Provide the [x, y] coordinate of the cell's center where the given text is located.  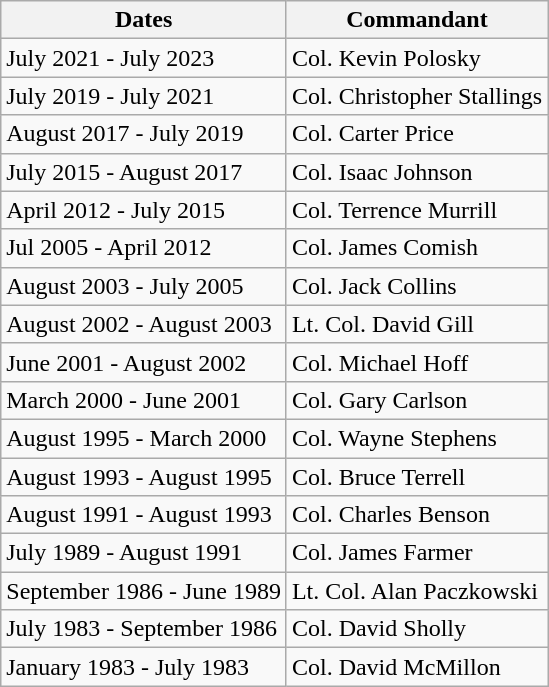
April 2012 - July 2015 [144, 210]
Commandant [416, 20]
Col. Bruce Terrell [416, 477]
July 2019 - July 2021 [144, 96]
Col. Gary Carlson [416, 400]
August 2002 - August 2003 [144, 324]
Jul 2005 - April 2012 [144, 248]
August 2017 - July 2019 [144, 134]
Col. Christopher Stallings [416, 96]
September 1986 - June 1989 [144, 591]
Col. Charles Benson [416, 515]
Col. Jack Collins [416, 286]
August 1995 - March 2000 [144, 438]
Col. David Sholly [416, 629]
July 1983 - September 1986 [144, 629]
Col. Carter Price [416, 134]
March 2000 - June 2001 [144, 400]
July 1989 - August 1991 [144, 553]
Lt. Col. David Gill [416, 324]
Col. James Farmer [416, 553]
Col. Isaac Johnson [416, 172]
Lt. Col. Alan Paczkowski [416, 591]
Dates [144, 20]
Col. David McMillon [416, 667]
January 1983 - July 1983 [144, 667]
Col. Kevin Polosky [416, 58]
Col. Wayne Stephens [416, 438]
June 2001 - August 2002 [144, 362]
July 2021 - July 2023 [144, 58]
Col. Michael Hoff [416, 362]
July 2015 - August 2017 [144, 172]
Col. Terrence Murrill [416, 210]
August 1991 - August 1993 [144, 515]
Col. James Comish [416, 248]
August 2003 - July 2005 [144, 286]
August 1993 - August 1995 [144, 477]
